From the cell containing the given text, extract its center point as [x, y] coordinate. 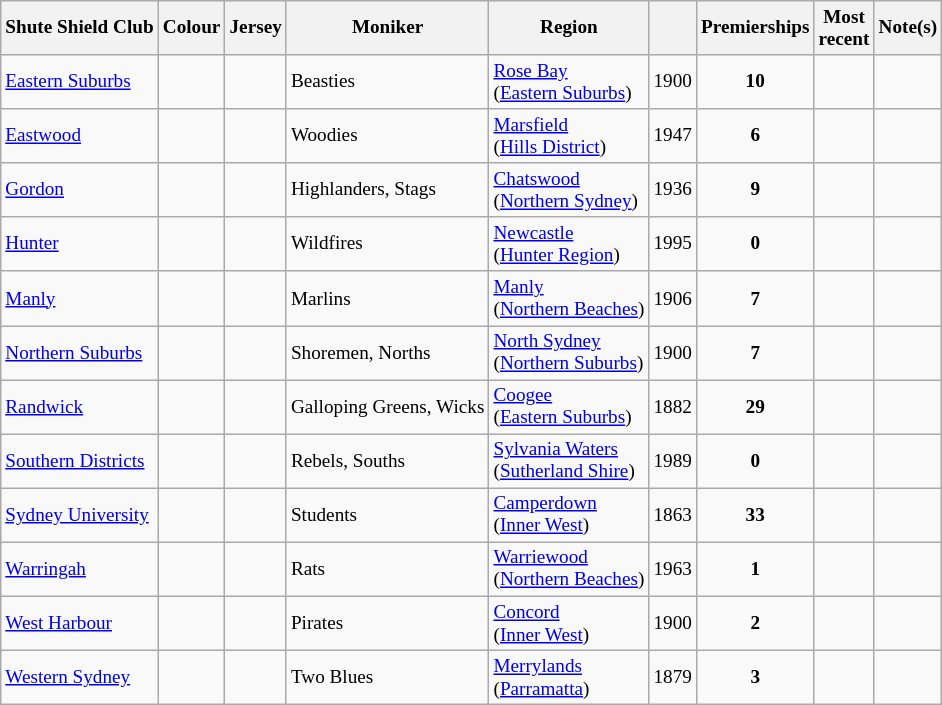
Hunter [80, 244]
Manly [80, 298]
3 [755, 677]
1989 [673, 461]
Chatswood(Northern Sydney) [569, 190]
1995 [673, 244]
Wildfires [388, 244]
1863 [673, 515]
1882 [673, 407]
Jersey [256, 28]
Eastwood [80, 136]
Shoremen, Norths [388, 352]
Newcastle(Hunter Region) [569, 244]
Galloping Greens, Wicks [388, 407]
Rats [388, 569]
1936 [673, 190]
Southern Districts [80, 461]
Manly(Northern Beaches) [569, 298]
1947 [673, 136]
Coogee(Eastern Suburbs) [569, 407]
North Sydney(Northern Suburbs) [569, 352]
Woodies [388, 136]
Rebels, Souths [388, 461]
Concord(Inner West) [569, 623]
Sydney University [80, 515]
10 [755, 82]
Highlanders, Stags [388, 190]
Eastern Suburbs [80, 82]
Shute Shield Club [80, 28]
9 [755, 190]
1 [755, 569]
1906 [673, 298]
33 [755, 515]
Warringah [80, 569]
Marlins [388, 298]
Warriewood(Northern Beaches) [569, 569]
29 [755, 407]
6 [755, 136]
Western Sydney [80, 677]
2 [755, 623]
Gordon [80, 190]
Camperdown(Inner West) [569, 515]
Rose Bay(Eastern Suburbs) [569, 82]
1879 [673, 677]
Premierships [755, 28]
Moniker [388, 28]
Marsfield(Hills District) [569, 136]
Students [388, 515]
Two Blues [388, 677]
Colour [192, 28]
Pirates [388, 623]
1963 [673, 569]
Note(s) [908, 28]
Beasties [388, 82]
Randwick [80, 407]
Region [569, 28]
Northern Suburbs [80, 352]
West Harbour [80, 623]
Mostrecent [844, 28]
Sylvania Waters(Sutherland Shire) [569, 461]
Merrylands(Parramatta) [569, 677]
